Provide the (x, y) coordinate of the cell's center where the given text is located.  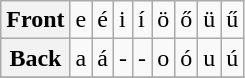
u (210, 58)
i (122, 20)
ó (186, 58)
ú (232, 58)
Back (36, 58)
ő (186, 20)
á (103, 58)
o (164, 58)
ö (164, 20)
é (103, 20)
ű (232, 20)
a (81, 58)
Front (36, 20)
ü (210, 20)
í (142, 20)
e (81, 20)
